Extract the (X, Y) coordinate from the center of the cell holding the provided text.  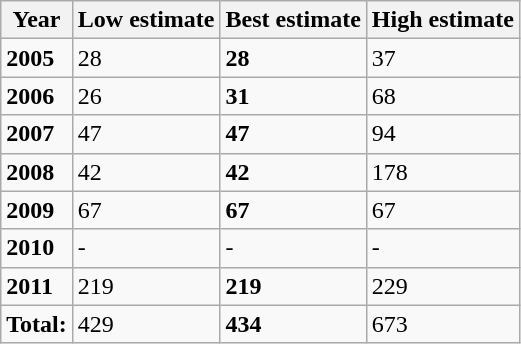
Best estimate (293, 20)
31 (293, 96)
2010 (37, 248)
68 (442, 96)
Low estimate (146, 20)
434 (293, 324)
94 (442, 134)
2006 (37, 96)
26 (146, 96)
2008 (37, 172)
Total: (37, 324)
2005 (37, 58)
673 (442, 324)
178 (442, 172)
429 (146, 324)
2009 (37, 210)
2007 (37, 134)
229 (442, 286)
37 (442, 58)
Year (37, 20)
2011 (37, 286)
High estimate (442, 20)
